Locate the cell with the specified text and output its (x, y) center coordinate. 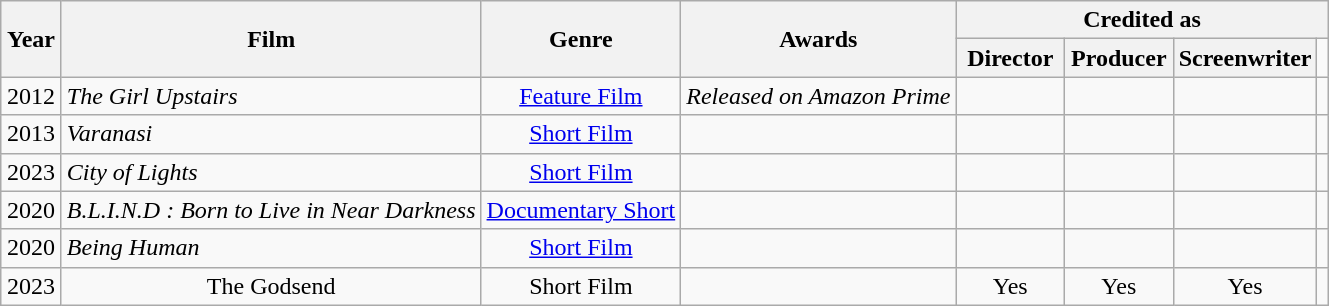
Screenwriter (1245, 58)
Released on Amazon Prime (818, 96)
2012 (32, 96)
The Godsend (271, 286)
Documentary Short (581, 210)
Genre (581, 39)
City of Lights (271, 172)
The Girl Upstairs (271, 96)
Awards (818, 39)
Director (1010, 58)
Producer (1120, 58)
2013 (32, 134)
Feature Film (581, 96)
Varanasi (271, 134)
Film (271, 39)
Being Human (271, 248)
B.L.I.N.D : Born to Live in Near Darkness (271, 210)
Year (32, 39)
Credited as (1142, 20)
